Identify which cell holds the provided text, then report its (x, y) central coordinate. 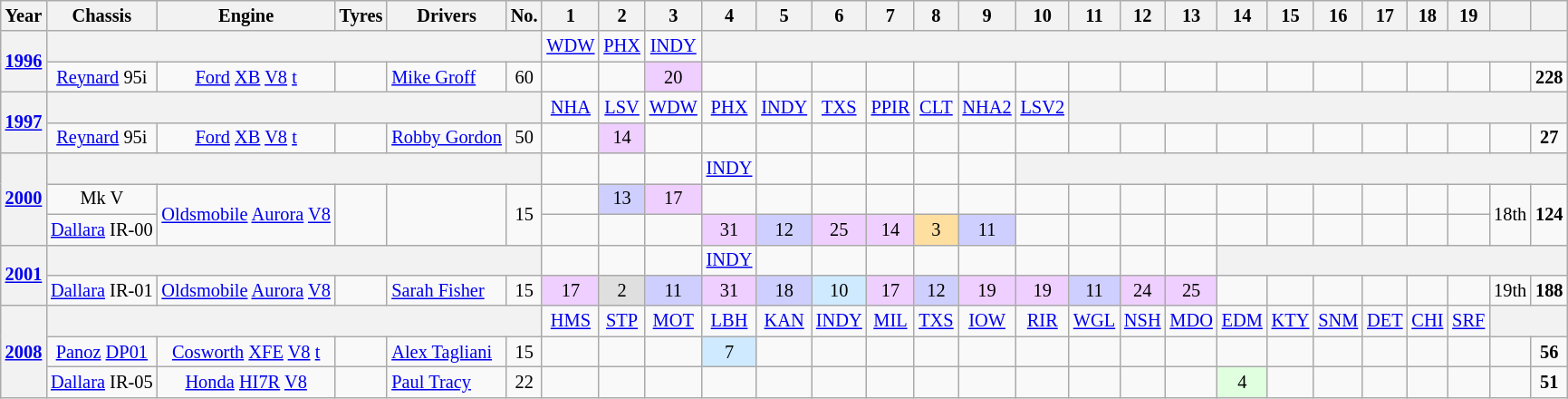
KTY (1291, 321)
16 (1338, 15)
1 (571, 15)
MOT (674, 321)
Sarah Fisher (446, 290)
MDO (1190, 321)
Mk V (101, 199)
KAN (784, 321)
IOW (987, 321)
56 (1549, 352)
24 (1142, 290)
124 (1549, 214)
SNM (1338, 321)
Tyres (361, 15)
22 (524, 382)
No. (524, 15)
NHA2 (987, 107)
DET (1384, 321)
Robby Gordon (446, 138)
51 (1549, 382)
18th (1510, 214)
8 (936, 15)
HMS (571, 321)
1997 (24, 122)
EDM (1243, 321)
Paul Tracy (446, 382)
1996 (24, 62)
Dallara IR-00 (101, 229)
Chassis (101, 15)
RIR (1043, 321)
Drivers (446, 15)
Panoz DP01 (101, 352)
Cosworth XFE V8 t (246, 352)
Dallara IR-01 (101, 290)
CHI (1428, 321)
19th (1510, 290)
27 (1549, 138)
5 (784, 15)
2000 (24, 199)
STP (621, 321)
60 (524, 77)
WGL (1094, 321)
Alex Tagliani (446, 352)
NSH (1142, 321)
Engine (246, 15)
Honda HI7R V8 (246, 382)
50 (524, 138)
6 (839, 15)
Dallara IR-05 (101, 382)
2008 (24, 352)
2001 (24, 276)
CLT (936, 107)
PPIR (891, 107)
LSV (621, 107)
LSV2 (1043, 107)
MIL (891, 321)
LBH (730, 321)
228 (1549, 77)
188 (1549, 290)
9 (987, 15)
Year (24, 15)
Mike Groff (446, 77)
SRF (1468, 321)
20 (674, 77)
NHA (571, 107)
